For the text-containing cell, return its midpoint in (x, y) coordinate format. 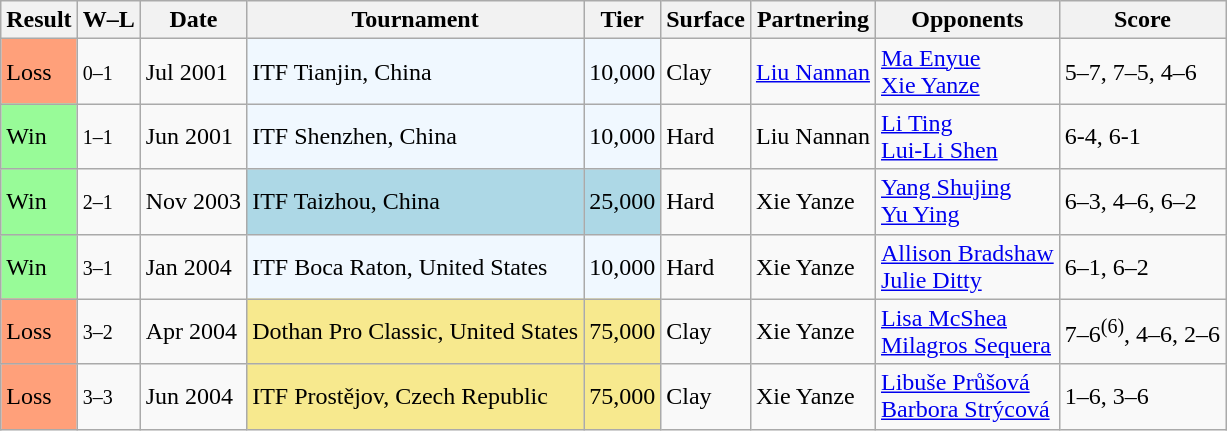
W–L (108, 20)
Li Ting Lui-Li Shen (967, 136)
3–1 (108, 266)
Tier (622, 20)
Jan 2004 (193, 266)
Nov 2003 (193, 202)
Score (1142, 20)
ITF Prostějov, Czech Republic (416, 396)
Yang Shujing Yu Ying (967, 202)
25,000 (622, 202)
Result (39, 20)
3–2 (108, 332)
ITF Boca Raton, United States (416, 266)
ITF Tianjin, China (416, 72)
Tournament (416, 20)
6–3, 4–6, 6–2 (1142, 202)
6–1, 6–2 (1142, 266)
ITF Taizhou, China (416, 202)
1–1 (108, 136)
3–3 (108, 396)
Date (193, 20)
Jun 2001 (193, 136)
Jul 2001 (193, 72)
Ma Enyue Xie Yanze (967, 72)
Apr 2004 (193, 332)
0–1 (108, 72)
6-4, 6-1 (1142, 136)
Libuše Průšová Barbora Strýcová (967, 396)
Opponents (967, 20)
2–1 (108, 202)
1–6, 3–6 (1142, 396)
Lisa McShea Milagros Sequera (967, 332)
Surface (706, 20)
5–7, 7–5, 4–6 (1142, 72)
Partnering (812, 20)
Allison Bradshaw Julie Ditty (967, 266)
7–6(6), 4–6, 2–6 (1142, 332)
Dothan Pro Classic, United States (416, 332)
ITF Shenzhen, China (416, 136)
Jun 2004 (193, 396)
